Return [x, y] of the center of cell containing provided text 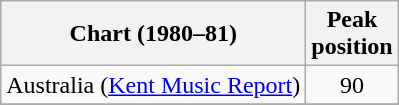
Chart (1980–81) [154, 34]
Australia (Kent Music Report) [154, 85]
90 [352, 85]
Peakposition [352, 34]
